Output the (x, y) coordinate of the center of the cell containing the given text.  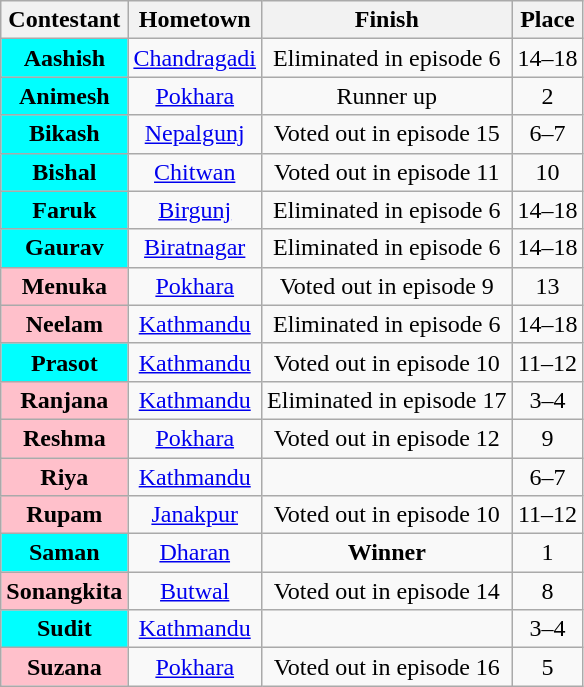
Nepalgunj (195, 134)
Neelam (64, 324)
Voted out in episode 9 (387, 286)
Place (548, 20)
Voted out in episode 14 (387, 591)
Reshma (64, 438)
Ranjana (64, 400)
Hometown (195, 20)
Runner up (387, 96)
Chandragadi (195, 58)
1 (548, 553)
Voted out in episode 11 (387, 172)
10 (548, 172)
Prasot (64, 362)
Winner (387, 553)
Finish (387, 20)
Chitwan (195, 172)
Faruk (64, 210)
Dharan (195, 553)
Voted out in episode 15 (387, 134)
Saman (64, 553)
Animesh (64, 96)
Voted out in episode 16 (387, 667)
Birgunj (195, 210)
Suzana (64, 667)
Sudit (64, 629)
Riya (64, 477)
Bikash (64, 134)
Eliminated in episode 17 (387, 400)
Biratnagar (195, 248)
Sonangkita (64, 591)
Rupam (64, 515)
Butwal (195, 591)
Janakpur (195, 515)
8 (548, 591)
Aashish (64, 58)
5 (548, 667)
9 (548, 438)
2 (548, 96)
Menuka (64, 286)
Contestant (64, 20)
Bishal (64, 172)
Gaurav (64, 248)
13 (548, 286)
Voted out in episode 12 (387, 438)
